Scan for the cell matching the given text and deliver its (x, y) coordinate at center. 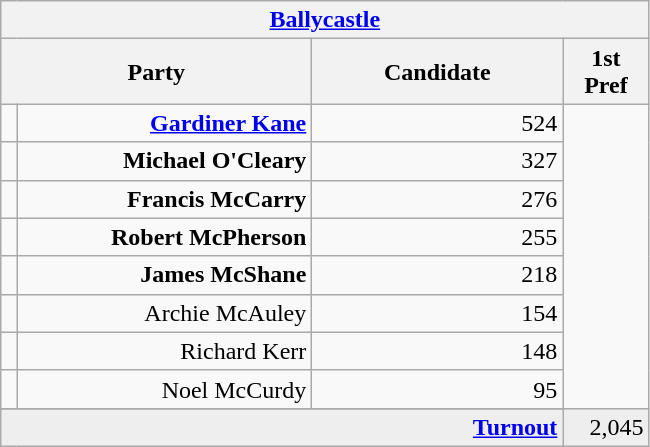
Party (156, 72)
Noel McCurdy (164, 389)
95 (438, 389)
Robert McPherson (164, 237)
Gardiner Kane (164, 123)
148 (438, 351)
Richard Kerr (164, 351)
Michael O'Cleary (164, 161)
1st Pref (606, 72)
Archie McAuley (164, 313)
Turnout (282, 427)
James McShane (164, 275)
Francis McCarry (164, 199)
218 (438, 275)
Candidate (438, 72)
Ballycastle (325, 20)
2,045 (606, 427)
154 (438, 313)
524 (438, 123)
255 (438, 237)
327 (438, 161)
276 (438, 199)
